Return the (X, Y) coordinate for the center point of the cell that contains the specified text.  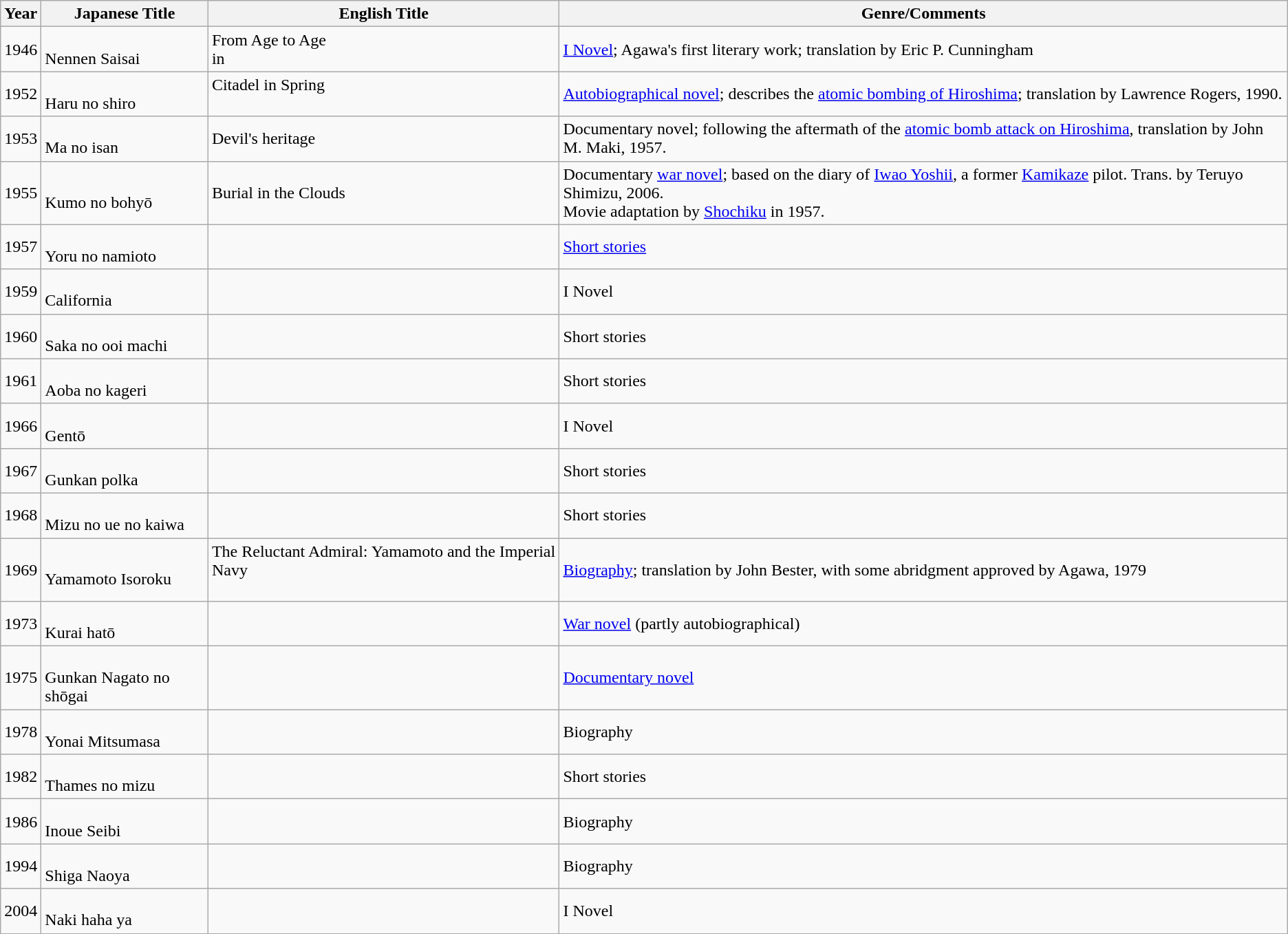
Year (21, 14)
1967 (21, 471)
1959 (21, 292)
1960 (21, 336)
Shiga Naoya (125, 866)
Yonai Mitsumasa (125, 732)
Genre/Comments (923, 14)
1955 (21, 193)
Biography; translation by John Bester, with some abridgment approved by Agawa, 1979 (923, 570)
Yamamoto Isoroku (125, 570)
The Reluctant Admiral: Yamamoto and the Imperial Navy (384, 570)
Documentary novel (923, 678)
From Age to Age in (384, 50)
Gentō (125, 425)
1961 (21, 381)
1975 (21, 678)
1982 (21, 776)
Japanese Title (125, 14)
Saka no ooi machi (125, 336)
1957 (21, 246)
1952 (21, 94)
Thames no mizu (125, 776)
Ma no isan (125, 139)
Kumo no bohyō (125, 193)
Gunkan Nagato no shōgai (125, 678)
1978 (21, 732)
Kurai hatō (125, 624)
Aoba no kageri (125, 381)
Devil's heritage (384, 139)
1994 (21, 866)
2004 (21, 911)
Documentary novel; following the aftermath of the atomic bomb attack on Hiroshima, translation by John M. Maki, 1957. (923, 139)
Nennen Saisai (125, 50)
1966 (21, 425)
I Novel; Agawa's first literary work; translation by Eric P. Cunningham (923, 50)
Gunkan polka (125, 471)
Mizu no ue no kaiwa (125, 515)
1986 (21, 822)
California (125, 292)
Inoue Seibi (125, 822)
1969 (21, 570)
Naki haha ya (125, 911)
Autobiographical novel; describes the atomic bombing of Hiroshima; translation by Lawrence Rogers, 1990. (923, 94)
Burial in the Clouds (384, 193)
1973 (21, 624)
English Title (384, 14)
Haru no shiro (125, 94)
1953 (21, 139)
Citadel in Spring (384, 94)
1968 (21, 515)
War novel (partly autobiographical) (923, 624)
Yoru no namioto (125, 246)
1946 (21, 50)
